Pinpoint the cell where the given text exists, returning its [X, Y] midpoint coordinate. 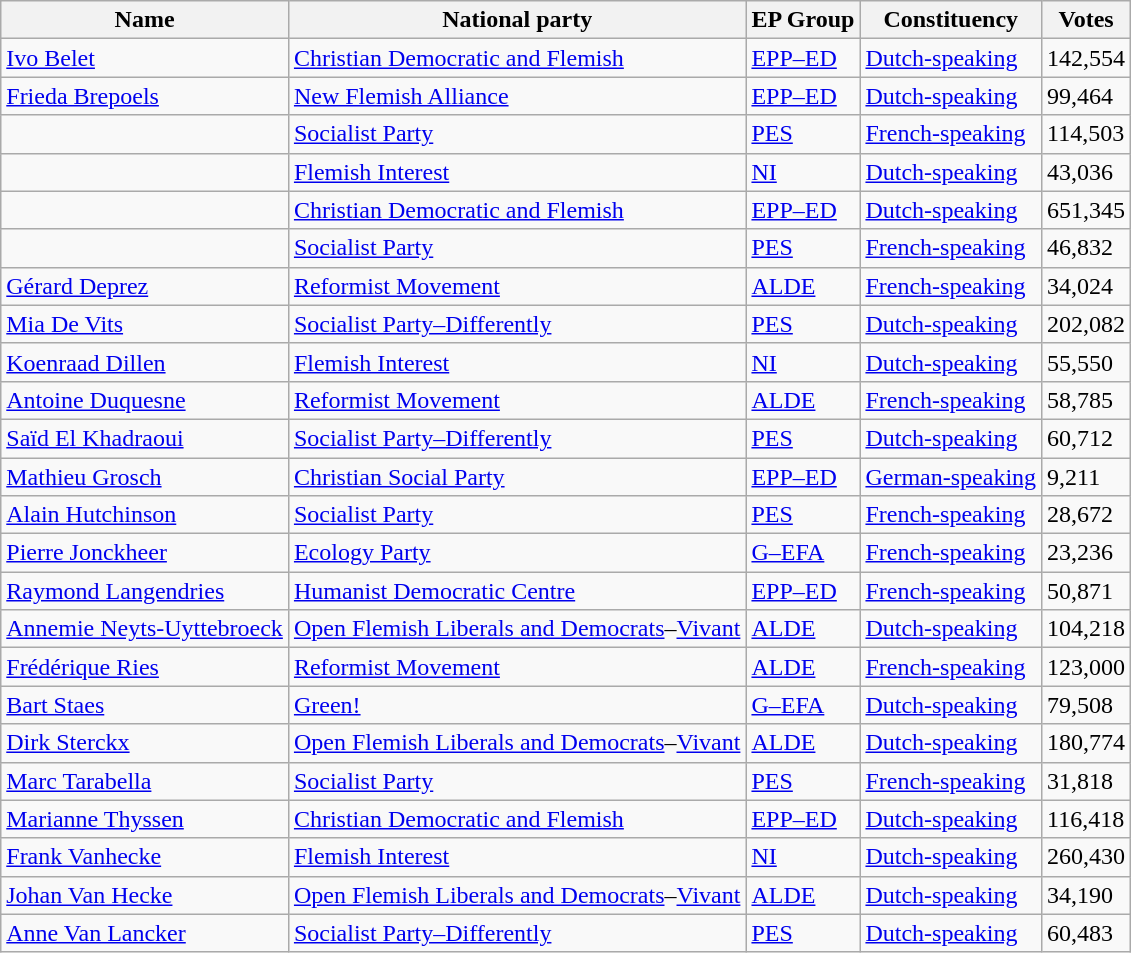
34,024 [1086, 286]
Ivo Belet [145, 58]
9,211 [1086, 477]
Annemie Neyts-Uyttebroeck [145, 629]
Votes [1086, 20]
Gérard Deprez [145, 286]
60,712 [1086, 438]
Saïd El Khadraoui [145, 438]
Mia De Vits [145, 324]
58,785 [1086, 400]
104,218 [1086, 629]
60,483 [1086, 933]
260,430 [1086, 857]
Pierre Jonckheer [145, 553]
Constituency [951, 20]
Mathieu Grosch [145, 477]
Marianne Thyssen [145, 819]
Dirk Sterckx [145, 743]
Raymond Langendries [145, 591]
Koenraad Dillen [145, 362]
114,503 [1086, 134]
Johan Van Hecke [145, 895]
116,418 [1086, 819]
Name [145, 20]
31,818 [1086, 781]
34,190 [1086, 895]
79,508 [1086, 705]
Marc Tarabella [145, 781]
German-speaking [951, 477]
Ecology Party [517, 553]
Humanist Democratic Centre [517, 591]
28,672 [1086, 515]
99,464 [1086, 96]
43,036 [1086, 172]
National party [517, 20]
EP Group [803, 20]
Frieda Brepoels [145, 96]
Alain Hutchinson [145, 515]
23,236 [1086, 553]
Frédérique Ries [145, 667]
Christian Social Party [517, 477]
Bart Staes [145, 705]
50,871 [1086, 591]
Anne Van Lancker [145, 933]
180,774 [1086, 743]
55,550 [1086, 362]
Frank Vanhecke [145, 857]
202,082 [1086, 324]
Green! [517, 705]
651,345 [1086, 210]
New Flemish Alliance [517, 96]
142,554 [1086, 58]
Antoine Duquesne [145, 400]
123,000 [1086, 667]
46,832 [1086, 248]
